Capture the cell that displays the provided text and extract its [x, y] central coordinate. 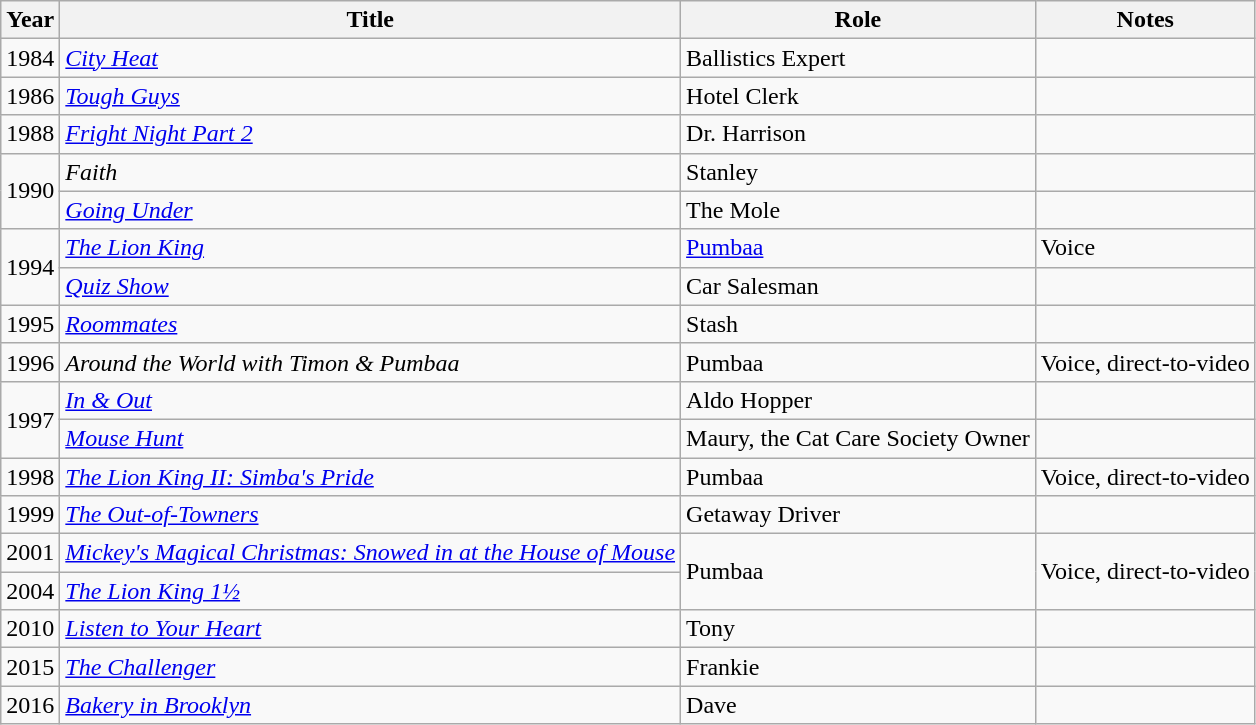
Title [370, 20]
Notes [1145, 20]
Hotel Clerk [858, 96]
Quiz Show [370, 286]
Going Under [370, 210]
Bakery in Brooklyn [370, 705]
2016 [30, 705]
Ballistics Expert [858, 58]
2015 [30, 667]
1984 [30, 58]
1998 [30, 477]
Tony [858, 629]
2001 [30, 553]
The Challenger [370, 667]
City Heat [370, 58]
Mickey's Magical Christmas: Snowed in at the House of Mouse [370, 553]
Maury, the Cat Care Society Owner [858, 438]
Roommates [370, 324]
Around the World with Timon & Pumbaa [370, 362]
Year [30, 20]
In & Out [370, 400]
The Out-of-Towners [370, 515]
1994 [30, 267]
Voice [1145, 248]
The Lion King [370, 248]
Faith [370, 172]
Fright Night Part 2 [370, 134]
1999 [30, 515]
1997 [30, 419]
Listen to Your Heart [370, 629]
1986 [30, 96]
The Mole [858, 210]
Getaway Driver [858, 515]
Mouse Hunt [370, 438]
The Lion King 1½ [370, 591]
1996 [30, 362]
Aldo Hopper [858, 400]
Frankie [858, 667]
Car Salesman [858, 286]
1988 [30, 134]
The Lion King II: Simba's Pride [370, 477]
Dr. Harrison [858, 134]
Stanley [858, 172]
2010 [30, 629]
Tough Guys [370, 96]
Stash [858, 324]
Role [858, 20]
Dave [858, 705]
1990 [30, 191]
2004 [30, 591]
1995 [30, 324]
